Output the [x, y] coordinate of the center of the cell containing the given text.  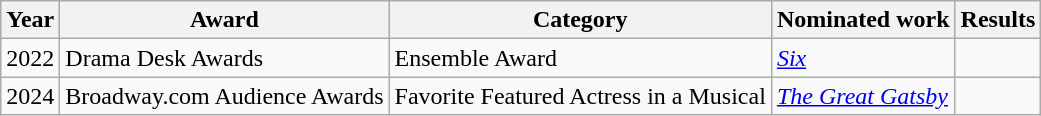
The Great Gatsby [863, 96]
Ensemble Award [580, 58]
Year [30, 20]
Favorite Featured Actress in a Musical [580, 96]
Category [580, 20]
Results [998, 20]
Award [224, 20]
2022 [30, 58]
Broadway.com Audience Awards [224, 96]
Six [863, 58]
Drama Desk Awards [224, 58]
2024 [30, 96]
Nominated work [863, 20]
